Scan for the cell matching the given text and deliver its (X, Y) coordinate at center. 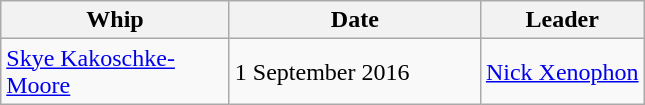
Date (354, 20)
1 September 2016 (354, 72)
Nick Xenophon (562, 72)
Skye Kakoschke-Moore (116, 72)
Whip (116, 20)
Leader (562, 20)
